Scan for the cell matching the given text and deliver its (X, Y) coordinate at center. 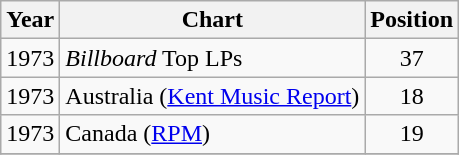
Year (30, 20)
18 (412, 96)
Australia (Kent Music Report) (212, 96)
Canada (RPM) (212, 134)
37 (412, 58)
Chart (212, 20)
Position (412, 20)
Billboard Top LPs (212, 58)
19 (412, 134)
